Return the (x, y) coordinate for the center point of the cell that contains the specified text.  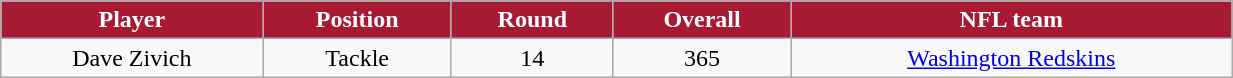
Tackle (358, 58)
14 (532, 58)
Overall (702, 20)
Player (132, 20)
NFL team (1012, 20)
Round (532, 20)
Dave Zivich (132, 58)
Washington Redskins (1012, 58)
Position (358, 20)
365 (702, 58)
